Locate the cell with the specified text and output its (x, y) center coordinate. 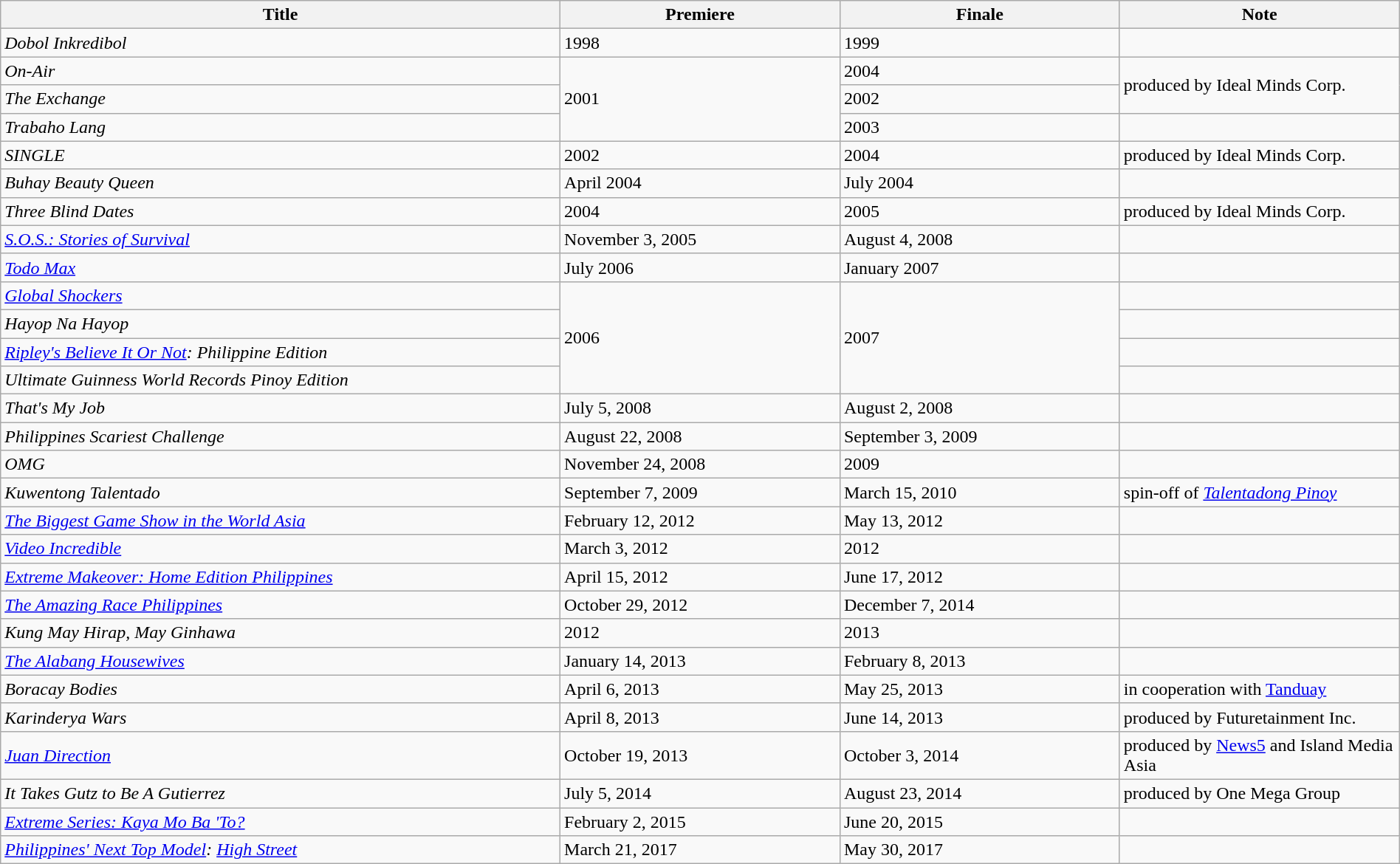
The Amazing Race Philippines (281, 605)
July 2004 (979, 183)
Dobol Inkredibol (281, 43)
SINGLE (281, 155)
October 3, 2014 (979, 755)
April 15, 2012 (700, 577)
August 2, 2008 (979, 408)
August 23, 2014 (979, 793)
Video Incredible (281, 549)
Juan Direction (281, 755)
March 3, 2012 (700, 549)
2013 (979, 633)
December 7, 2014 (979, 605)
in cooperation with Tanduay (1260, 689)
Finale (979, 15)
1999 (979, 43)
Kuwentong Talentado (281, 493)
November 3, 2005 (700, 239)
September 7, 2009 (700, 493)
November 24, 2008 (700, 464)
Philippines Scariest Challenge (281, 436)
Boracay Bodies (281, 689)
Three Blind Dates (281, 211)
Extreme Series: Kaya Mo Ba 'To? (281, 822)
produced by One Mega Group (1260, 793)
January 14, 2013 (700, 661)
OMG (281, 464)
2003 (979, 127)
April 8, 2013 (700, 717)
Ripley's Believe It Or Not: Philippine Edition (281, 352)
August 22, 2008 (700, 436)
spin-off of Talentadong Pinoy (1260, 493)
2006 (700, 337)
The Exchange (281, 99)
July 5, 2014 (700, 793)
October 29, 2012 (700, 605)
Title (281, 15)
April 6, 2013 (700, 689)
Buhay Beauty Queen (281, 183)
produced by Futuretainment Inc. (1260, 717)
2009 (979, 464)
It Takes Gutz to Be A Gutierrez (281, 793)
2005 (979, 211)
Extreme Makeover: Home Edition Philippines (281, 577)
June 17, 2012 (979, 577)
May 30, 2017 (979, 850)
Global Shockers (281, 295)
Todo Max (281, 267)
June 14, 2013 (979, 717)
Trabaho Lang (281, 127)
February 12, 2012 (700, 521)
produced by News5 and Island Media Asia (1260, 755)
August 4, 2008 (979, 239)
February 2, 2015 (700, 822)
That's My Job (281, 408)
April 2004 (700, 183)
March 21, 2017 (700, 850)
September 3, 2009 (979, 436)
March 15, 2010 (979, 493)
May 25, 2013 (979, 689)
1998 (700, 43)
Ultimate Guinness World Records Pinoy Edition (281, 380)
Premiere (700, 15)
On-Air (281, 71)
June 20, 2015 (979, 822)
July 5, 2008 (700, 408)
The Alabang Housewives (281, 661)
Note (1260, 15)
The Biggest Game Show in the World Asia (281, 521)
Philippines' Next Top Model: High Street (281, 850)
Hayop Na Hayop (281, 323)
July 2006 (700, 267)
May 13, 2012 (979, 521)
February 8, 2013 (979, 661)
2001 (700, 99)
January 2007 (979, 267)
Kung May Hirap, May Ginhawa (281, 633)
October 19, 2013 (700, 755)
2007 (979, 337)
Karinderya Wars (281, 717)
S.O.S.: Stories of Survival (281, 239)
